Detect which cell encompasses the target text, then output its [x, y] center coordinate. 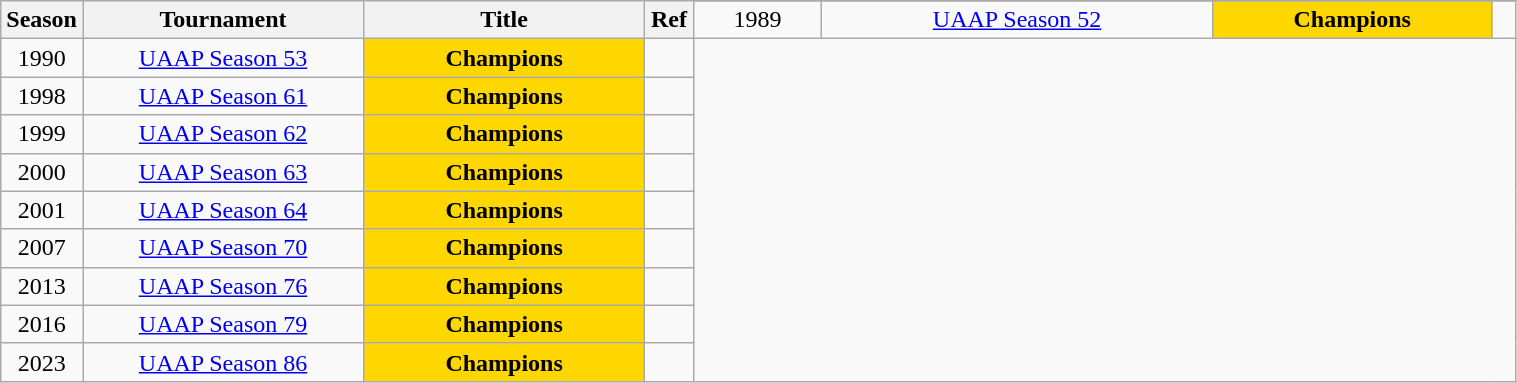
UAAP Season 63 [222, 172]
2013 [42, 286]
1998 [42, 96]
2023 [42, 362]
1989 [758, 20]
UAAP Season 52 [1018, 20]
1999 [42, 134]
1990 [42, 58]
Title [504, 20]
Tournament [222, 20]
UAAP Season 64 [222, 210]
UAAP Season 76 [222, 286]
2016 [42, 324]
Season [42, 20]
Ref [670, 20]
2001 [42, 210]
UAAP Season 70 [222, 248]
UAAP Season 53 [222, 58]
UAAP Season 62 [222, 134]
2007 [42, 248]
UAAP Season 61 [222, 96]
UAAP Season 86 [222, 362]
2000 [42, 172]
UAAP Season 79 [222, 324]
